Locate the cell with the specified text and output its (x, y) center coordinate. 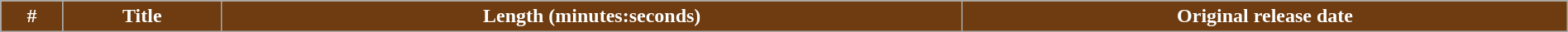
Original release date (1265, 16)
Title (142, 16)
Length (minutes:seconds) (592, 16)
# (31, 16)
